Extract the [X, Y] coordinate from the center of the cell holding the provided text.  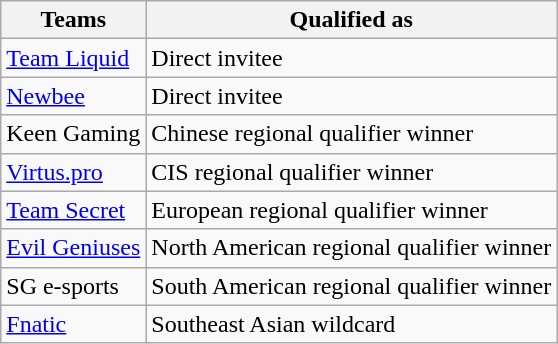
Southeast Asian wildcard [352, 324]
Newbee [74, 96]
Teams [74, 20]
Qualified as [352, 20]
Evil Geniuses [74, 248]
Chinese regional qualifier winner [352, 134]
Keen Gaming [74, 134]
Fnatic [74, 324]
North American regional qualifier winner [352, 248]
CIS regional qualifier winner [352, 172]
South American regional qualifier winner [352, 286]
SG e-sports [74, 286]
Team Liquid [74, 58]
Virtus.pro [74, 172]
Team Secret [74, 210]
European regional qualifier winner [352, 210]
